Return [X, Y] of the center of cell containing provided text 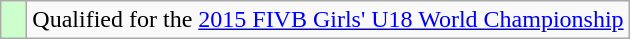
Qualified for the 2015 FIVB Girls' U18 World Championship [328, 20]
